Provide the (X, Y) coordinate of the cell's center where the given text is located.  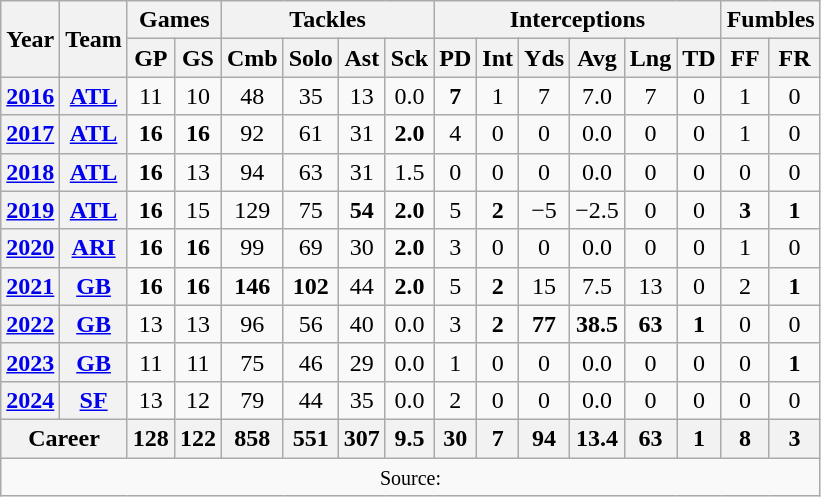
54 (362, 210)
56 (310, 324)
2022 (30, 324)
FF (745, 58)
Games (174, 20)
146 (252, 286)
2021 (30, 286)
SF (94, 400)
79 (252, 400)
−5 (544, 210)
61 (310, 134)
99 (252, 248)
10 (198, 96)
Team (94, 39)
7.0 (598, 96)
92 (252, 134)
1.5 (409, 172)
FR (794, 58)
Lng (650, 58)
2016 (30, 96)
Int (498, 58)
96 (252, 324)
48 (252, 96)
ARI (94, 248)
9.5 (409, 438)
2017 (30, 134)
−2.5 (598, 210)
GP (150, 58)
Cmb (252, 58)
12 (198, 400)
PD (456, 58)
4 (456, 134)
77 (544, 324)
Solo (310, 58)
2019 (30, 210)
13.4 (598, 438)
38.5 (598, 324)
Sck (409, 58)
122 (198, 438)
Year (30, 39)
2023 (30, 362)
102 (310, 286)
Yds (544, 58)
40 (362, 324)
8 (745, 438)
GS (198, 58)
Tackles (327, 20)
Fumbles (770, 20)
Ast (362, 58)
2018 (30, 172)
129 (252, 210)
TD (699, 58)
551 (310, 438)
2020 (30, 248)
128 (150, 438)
69 (310, 248)
858 (252, 438)
46 (310, 362)
Source: (410, 477)
2024 (30, 400)
7.5 (598, 286)
Interceptions (578, 20)
Career (64, 438)
307 (362, 438)
Avg (598, 58)
29 (362, 362)
